Return [X, Y] of the center of cell containing provided text 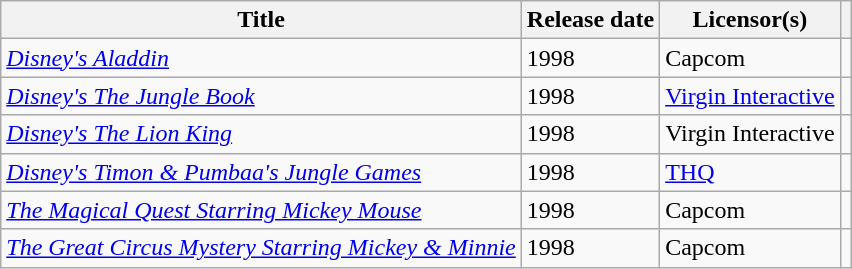
Disney's The Jungle Book [262, 96]
Licensor(s) [750, 20]
Release date [590, 20]
Title [262, 20]
The Magical Quest Starring Mickey Mouse [262, 210]
The Great Circus Mystery Starring Mickey & Minnie [262, 248]
THQ [750, 172]
Disney's The Lion King [262, 134]
Disney's Timon & Pumbaa's Jungle Games [262, 172]
Disney's Aladdin [262, 58]
